Search for the cell housing the specified text and yield its [x, y] center coordinate. 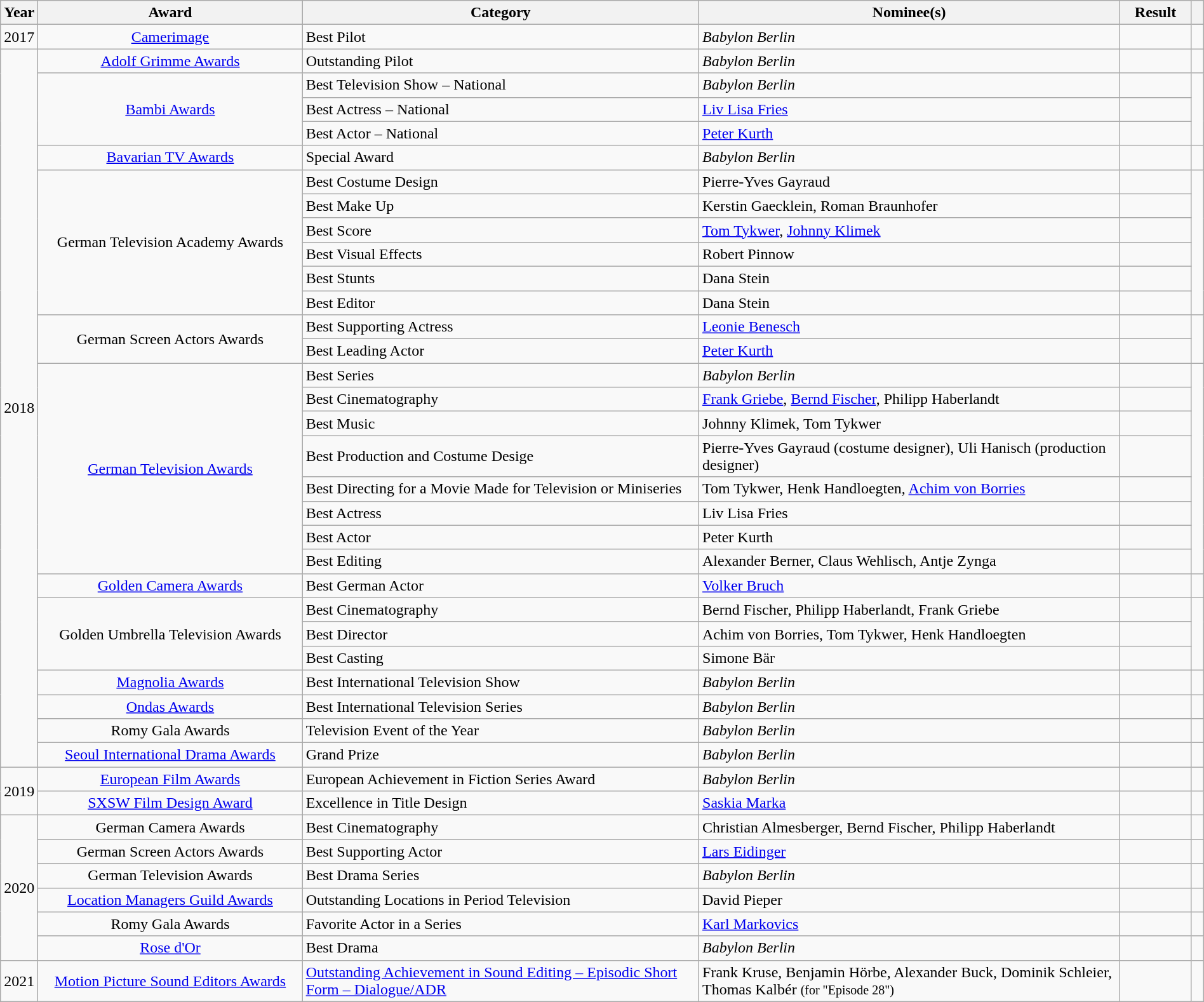
Simone Bär [909, 658]
Outstanding Pilot [500, 61]
Robert Pinnow [909, 254]
Tom Tykwer, Henk Handloegten, Achim von Borries [909, 489]
Best Series [500, 375]
Best Editor [500, 303]
Best Directing for a Movie Made for Television or Miniseries [500, 489]
Bavarian TV Awards [170, 157]
Volker Bruch [909, 585]
Best Supporting Actress [500, 327]
Christian Almesberger, Bernd Fischer, Philipp Haberlandt [909, 827]
Frank Griebe, Bernd Fischer, Philipp Haberlandt [909, 399]
Best Actress [500, 513]
Best Music [500, 424]
German Camera Awards [170, 827]
Rose d'Or [170, 948]
Result [1156, 13]
Adolf Grimme Awards [170, 61]
Golden Umbrella Television Awards [170, 634]
Bambi Awards [170, 109]
2019 [19, 791]
Category [500, 13]
Tom Tykwer, Johnny Klimek [909, 230]
Outstanding Achievement in Sound Editing – Episodic Short Form – Dialogue/ADR [500, 980]
Special Award [500, 157]
Award [170, 13]
Best Editing [500, 561]
Golden Camera Awards [170, 585]
Frank Kruse, Benjamin Hörbe, Alexander Buck, Dominik Schleier, Thomas Kalbér (for "Episode 28") [909, 980]
Karl Markovics [909, 924]
Pierre-Yves Gayraud [909, 182]
Best Actor – National [500, 133]
2017 [19, 37]
Best Score [500, 230]
Alexander Berner, Claus Wehlisch, Antje Zynga [909, 561]
Motion Picture Sound Editors Awards [170, 980]
2018 [19, 408]
2021 [19, 980]
European Film Awards [170, 779]
Nominee(s) [909, 13]
German Television Academy Awards [170, 242]
Outstanding Locations in Period Television [500, 900]
Best Drama Series [500, 876]
Favorite Actor in a Series [500, 924]
Best Supporting Actor [500, 852]
Bernd Fischer, Philipp Haberlandt, Frank Griebe [909, 610]
Best Make Up [500, 206]
Best Drama [500, 948]
Best Actor [500, 537]
Best International Television Show [500, 682]
Pierre-Yves Gayraud (costume designer), Uli Hanisch (production designer) [909, 456]
Year [19, 13]
2020 [19, 888]
Best Leading Actor [500, 351]
Best Pilot [500, 37]
David Pieper [909, 900]
Television Event of the Year [500, 731]
Best Visual Effects [500, 254]
SXSW Film Design Award [170, 803]
Best Production and Costume Desige [500, 456]
Location Managers Guild Awards [170, 900]
Camerimage [170, 37]
Best Actress – National [500, 109]
Best Director [500, 634]
Seoul International Drama Awards [170, 755]
Best Television Show – National [500, 85]
Best Stunts [500, 278]
Saskia Marka [909, 803]
Best Costume Design [500, 182]
Achim von Borries, Tom Tykwer, Henk Handloegten [909, 634]
Lars Eidinger [909, 852]
Magnolia Awards [170, 682]
Johnny Klimek, Tom Tykwer [909, 424]
Kerstin Gaecklein, Roman Braunhofer [909, 206]
European Achievement in Fiction Series Award [500, 779]
Grand Prize [500, 755]
Excellence in Title Design [500, 803]
Ondas Awards [170, 707]
Best International Television Series [500, 707]
Leonie Benesch [909, 327]
Best German Actor [500, 585]
Best Casting [500, 658]
